Locate the cell with the specified text and output its (x, y) center coordinate. 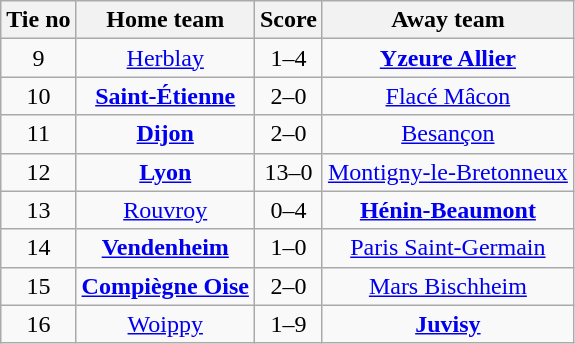
10 (38, 96)
Montigny-le-Bretonneux (448, 172)
Vendenheim (165, 248)
1–0 (288, 248)
Lyon (165, 172)
13 (38, 210)
Compiègne Oise (165, 286)
0–4 (288, 210)
1–9 (288, 324)
Woippy (165, 324)
Paris Saint-Germain (448, 248)
Mars Bischheim (448, 286)
Juvisy (448, 324)
Hénin-Beaumont (448, 210)
12 (38, 172)
Herblay (165, 58)
1–4 (288, 58)
Flacé Mâcon (448, 96)
11 (38, 134)
Yzeure Allier (448, 58)
Dijon (165, 134)
Rouvroy (165, 210)
Score (288, 20)
13–0 (288, 172)
14 (38, 248)
Tie no (38, 20)
16 (38, 324)
9 (38, 58)
Besançon (448, 134)
15 (38, 286)
Home team (165, 20)
Away team (448, 20)
Saint-Étienne (165, 96)
